Locate the cell with the specified text and output its (X, Y) center coordinate. 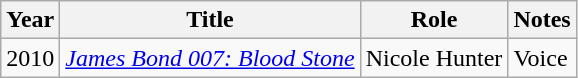
Role (434, 20)
Notes (542, 20)
Voice (542, 58)
2010 (30, 58)
Year (30, 20)
James Bond 007: Blood Stone (210, 58)
Nicole Hunter (434, 58)
Title (210, 20)
